Capture the cell that displays the provided text and extract its [x, y] central coordinate. 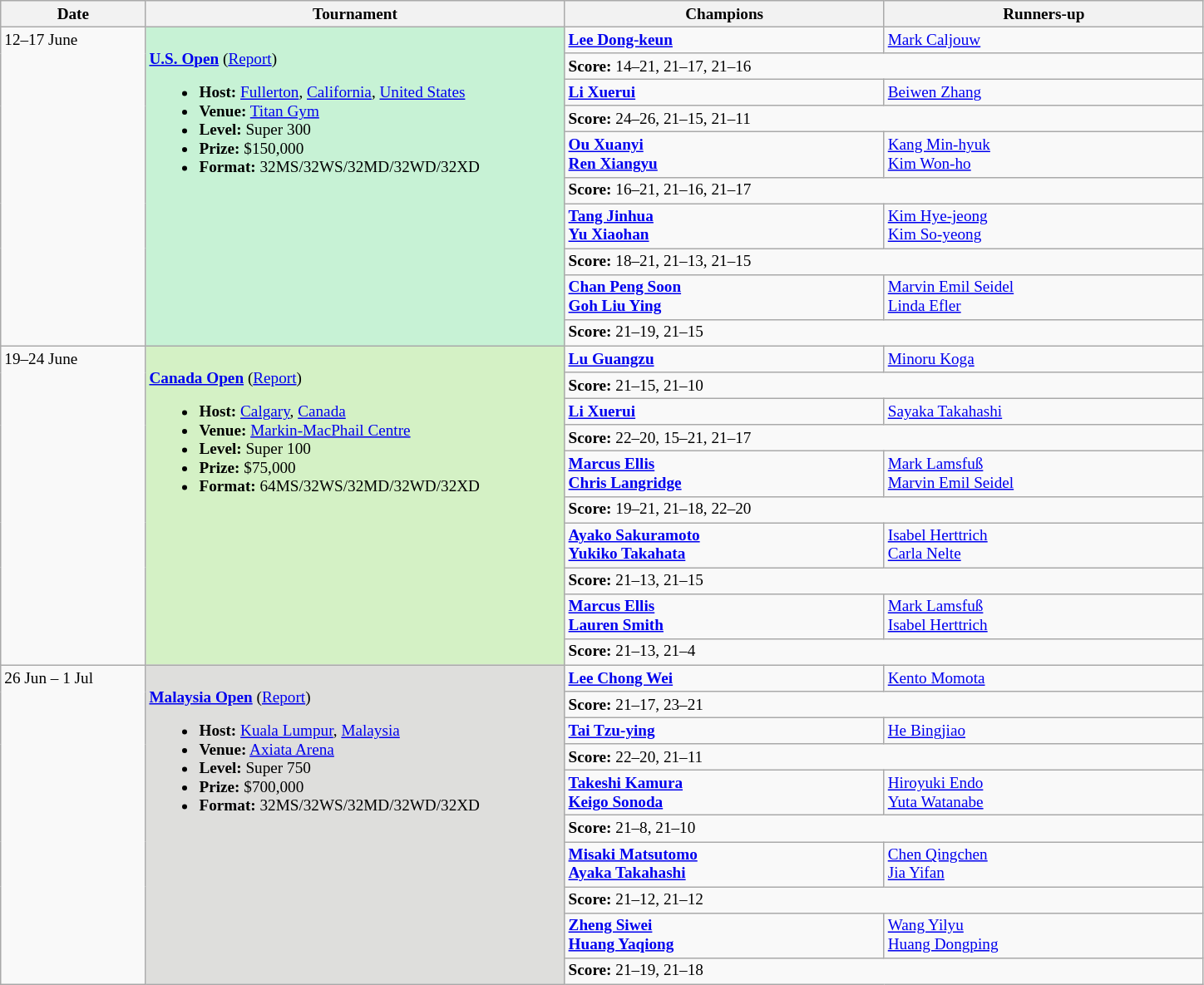
Score: 21–13, 21–15 [884, 581]
Date [73, 14]
Misaki Matsutomo Ayaka Takahashi [724, 864]
Score: 19–21, 21–18, 22–20 [884, 510]
Tournament [355, 14]
Mark Caljouw [1044, 40]
Score: 21–19, 21–18 [884, 971]
Canada Open (Report)Host: Calgary, CanadaVenue: Markin-MacPhail CentreLevel: Super 100Prize: $75,000Format: 64MS/32WS/32MD/32WD/32XD [355, 505]
Ou Xuanyi Ren Xiangyu [724, 155]
Score: 21–17, 23–21 [884, 705]
Tai Tzu-ying [724, 731]
Score: 21–13, 21–4 [884, 652]
Mark Lamsfuß Marvin Emil Seidel [1044, 474]
Hiroyuki Endo Yuta Watanabe [1044, 793]
Score: 18–21, 21–13, 21–15 [884, 262]
Runners-up [1044, 14]
Score: 14–21, 21–17, 21–16 [884, 66]
Kento Momota [1044, 678]
Isabel Herttrich Carla Nelte [1044, 544]
Chen Qingchen Jia Yifan [1044, 864]
Score: 16–21, 21–16, 21–17 [884, 190]
26 Jun – 1 Jul [73, 825]
Malaysia Open (Report)Host: Kuala Lumpur, MalaysiaVenue: Axiata ArenaLevel: Super 750Prize: $700,000Format: 32MS/32WS/32MD/32WD/32XD [355, 825]
Kim Hye-jeong Kim So-yeong [1044, 226]
Lu Guangzu [724, 359]
He Bingjiao [1044, 731]
Score: 21–15, 21–10 [884, 386]
Score: 21–12, 21–12 [884, 899]
Ayako Sakuramoto Yukiko Takahata [724, 544]
Champions [724, 14]
Chan Peng Soon Goh Liu Ying [724, 297]
Zheng Siwei Huang Yaqiong [724, 935]
Minoru Koga [1044, 359]
Lee Dong-keun [724, 40]
19–24 June [73, 505]
Kang Min-hyuk Kim Won-ho [1044, 155]
Marcus Ellis Lauren Smith [724, 616]
U.S. Open (Report)Host: Fullerton, California, United StatesVenue: Titan GymLevel: Super 300Prize: $150,000Format: 32MS/32WS/32MD/32WD/32XD [355, 186]
12–17 June [73, 186]
Marcus Ellis Chris Langridge [724, 474]
Tang Jinhua Yu Xiaohan [724, 226]
Sayaka Takahashi [1044, 411]
Score: 24–26, 21–15, 21–11 [884, 119]
Score: 21–19, 21–15 [884, 332]
Lee Chong Wei [724, 678]
Beiwen Zhang [1044, 92]
Score: 22–20, 15–21, 21–17 [884, 438]
Takeshi Kamura Keigo Sonoda [724, 793]
Wang Yilyu Huang Dongping [1044, 935]
Marvin Emil Seidel Linda Efler [1044, 297]
Score: 22–20, 21–11 [884, 757]
Score: 21–8, 21–10 [884, 829]
Mark Lamsfuß Isabel Herttrich [1044, 616]
